Provide the (x, y) coordinate of the cell's center where the given text is located.  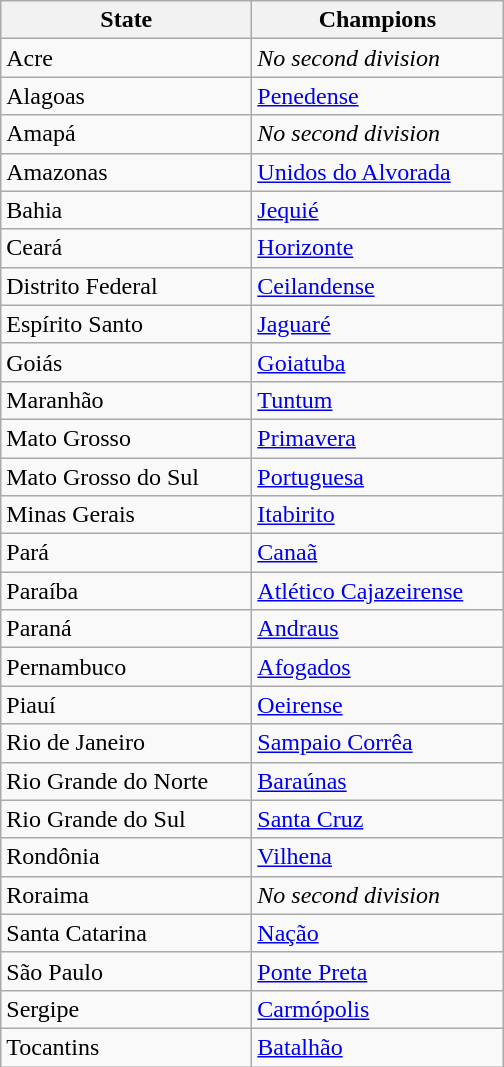
Atlético Cajazeirense (378, 591)
Afogados (378, 667)
Paraná (126, 629)
Amapá (126, 134)
Pernambuco (126, 667)
Alagoas (126, 96)
Andraus (378, 629)
Pará (126, 553)
Santa Catarina (126, 933)
Goiás (126, 362)
Rondônia (126, 857)
Jequié (378, 210)
Tocantins (126, 1047)
Ceilandense (378, 286)
Nação (378, 933)
Maranhão (126, 400)
Rio de Janeiro (126, 743)
Champions (378, 20)
State (126, 20)
Mato Grosso do Sul (126, 477)
Unidos do Alvorada (378, 172)
Carmópolis (378, 1009)
Ponte Preta (378, 971)
Santa Cruz (378, 819)
Horizonte (378, 248)
Batalhão (378, 1047)
Bahia (126, 210)
Acre (126, 58)
Goiatuba (378, 362)
Penedense (378, 96)
Primavera (378, 438)
Canaã (378, 553)
Espírito Santo (126, 324)
Paraíba (126, 591)
Jaguaré (378, 324)
Portuguesa (378, 477)
Distrito Federal (126, 286)
Sampaio Corrêa (378, 743)
Rio Grande do Norte (126, 781)
Minas Gerais (126, 515)
Amazonas (126, 172)
Rio Grande do Sul (126, 819)
Piauí (126, 705)
Itabirito (378, 515)
Mato Grosso (126, 438)
São Paulo (126, 971)
Ceará (126, 248)
Roraima (126, 895)
Baraúnas (378, 781)
Oeirense (378, 705)
Tuntum (378, 400)
Sergipe (126, 1009)
Vilhena (378, 857)
